From the cell containing the given text, extract its center point as (x, y) coordinate. 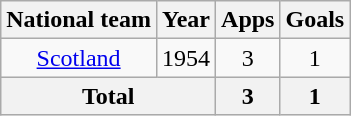
Scotland (79, 58)
Total (108, 96)
Year (186, 20)
National team (79, 20)
Goals (315, 20)
1954 (186, 58)
Apps (248, 20)
